From the cell containing the given text, extract its center point as (x, y) coordinate. 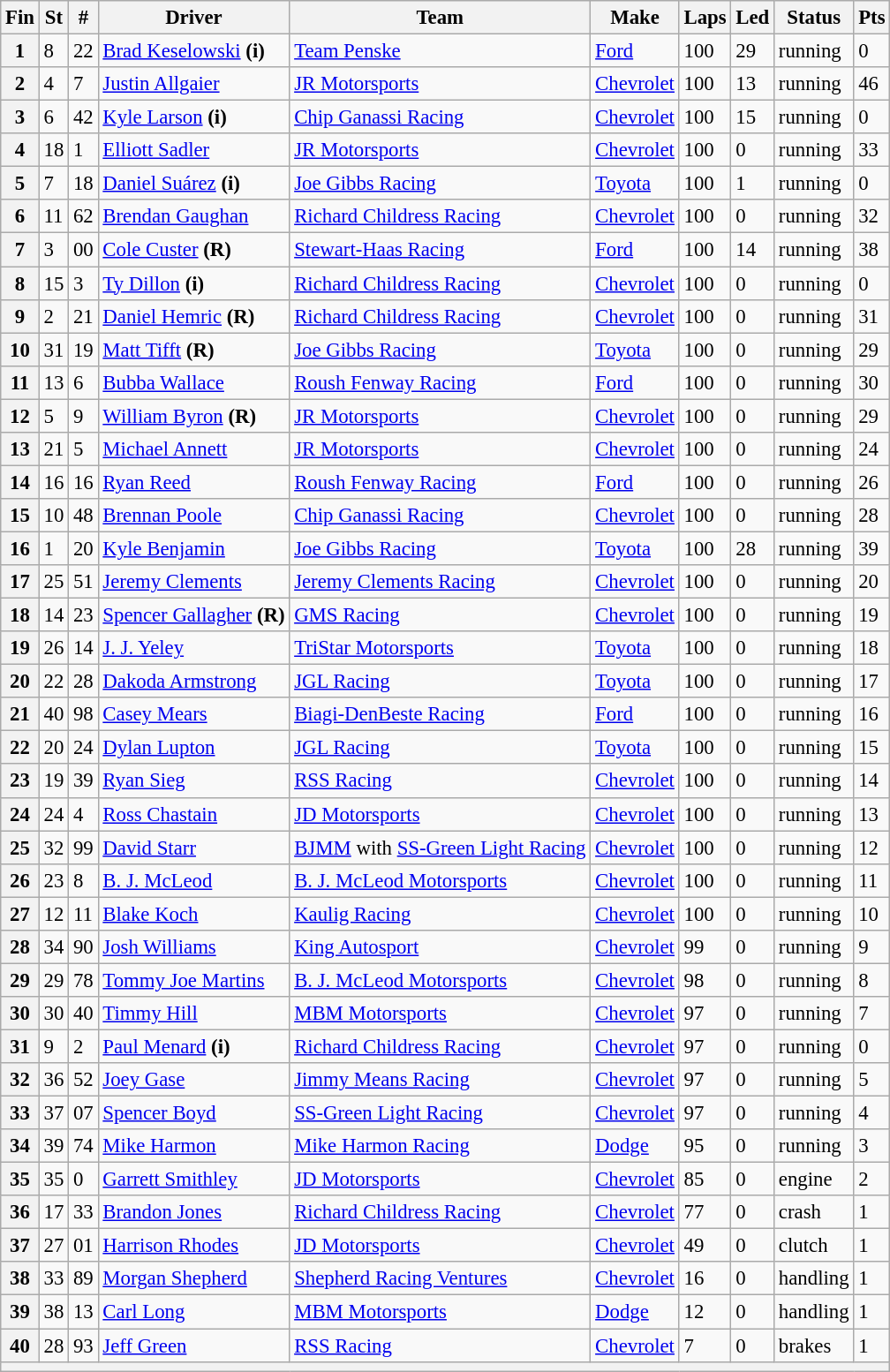
Michael Annett (194, 449)
52 (83, 1080)
95 (705, 1146)
St (53, 18)
Josh Williams (194, 947)
Dakoda Armstrong (194, 682)
77 (705, 1212)
Make (635, 18)
07 (83, 1113)
Harrison Rhodes (194, 1246)
Morgan Shepherd (194, 1279)
Jeremy Clements Racing (440, 582)
engine (814, 1180)
Ty Dillon (i) (194, 283)
00 (83, 250)
42 (83, 117)
Led (752, 18)
85 (705, 1180)
Ryan Sieg (194, 781)
Timmy Hill (194, 1014)
brakes (814, 1346)
Kyle Benjamin (194, 548)
Paul Menard (i) (194, 1046)
78 (83, 980)
Daniel Suárez (i) (194, 184)
01 (83, 1246)
SS-Green Light Racing (440, 1113)
Matt Tifft (R) (194, 350)
Daniel Hemric (R) (194, 316)
Mike Harmon (194, 1146)
Stewart-Haas Racing (440, 250)
Pts (872, 18)
Brandon Jones (194, 1212)
William Byron (R) (194, 416)
62 (83, 216)
Ryan Reed (194, 482)
Jeremy Clements (194, 582)
Garrett Smithley (194, 1180)
Shepherd Racing Ventures (440, 1279)
Status (814, 18)
Brendan Gaughan (194, 216)
TriStar Motorsports (440, 648)
GMS Racing (440, 615)
King Autosport (440, 947)
Brad Keselowski (i) (194, 51)
Tommy Joe Martins (194, 980)
48 (83, 516)
46 (872, 84)
89 (83, 1279)
Bubba Wallace (194, 382)
Jimmy Means Racing (440, 1080)
BJMM with SS-Green Light Racing (440, 848)
Elliott Sadler (194, 150)
90 (83, 947)
Brennan Poole (194, 516)
Biagi-DenBeste Racing (440, 714)
David Starr (194, 848)
Kaulig Racing (440, 914)
49 (705, 1246)
Ross Chastain (194, 814)
Justin Allgaier (194, 84)
Spencer Boyd (194, 1113)
Cole Custer (R) (194, 250)
crash (814, 1212)
J. J. Yeley (194, 648)
Team (440, 18)
B. J. McLeod (194, 880)
Blake Koch (194, 914)
Joey Gase (194, 1080)
51 (83, 582)
Spencer Gallagher (R) (194, 615)
Dylan Lupton (194, 748)
93 (83, 1346)
Mike Harmon Racing (440, 1146)
Laps (705, 18)
Casey Mears (194, 714)
Jeff Green (194, 1346)
74 (83, 1146)
Kyle Larson (i) (194, 117)
Driver (194, 18)
Carl Long (194, 1312)
Fin (20, 18)
Team Penske (440, 51)
# (83, 18)
clutch (814, 1246)
